Output the [X, Y] coordinate of the center of the cell containing the given text.  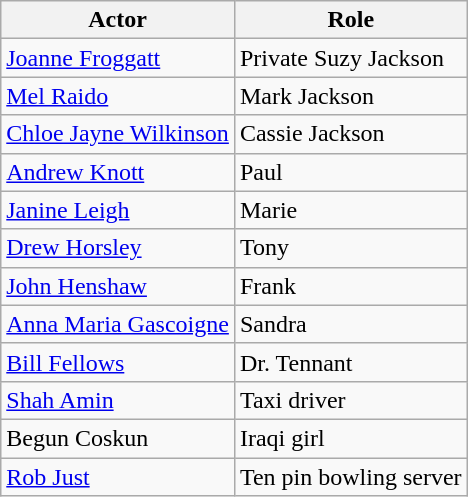
Rob Just [118, 477]
Iraqi girl [350, 438]
Actor [118, 20]
John Henshaw [118, 286]
Tony [350, 248]
Bill Fellows [118, 362]
Paul [350, 172]
Mark Jackson [350, 96]
Cassie Jackson [350, 134]
Andrew Knott [118, 172]
Begun Coskun [118, 438]
Private Suzy Jackson [350, 58]
Janine Leigh [118, 210]
Marie [350, 210]
Dr. Tennant [350, 362]
Chloe Jayne Wilkinson [118, 134]
Role [350, 20]
Taxi driver [350, 400]
Shah Amin [118, 400]
Ten pin bowling server [350, 477]
Drew Horsley [118, 248]
Frank [350, 286]
Sandra [350, 324]
Mel Raido [118, 96]
Anna Maria Gascoigne [118, 324]
Joanne Froggatt [118, 58]
